Capture the cell that displays the provided text and extract its [x, y] central coordinate. 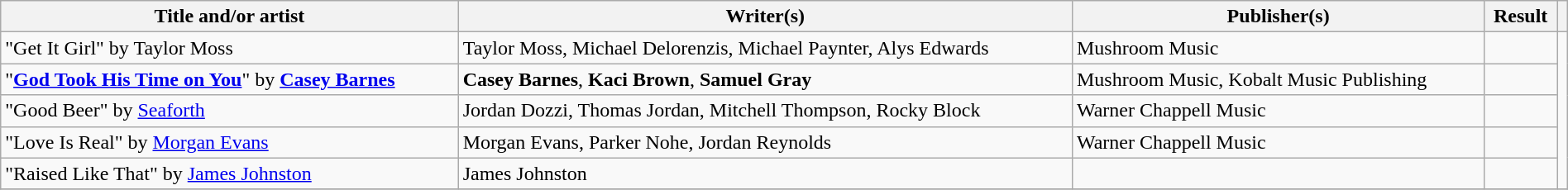
Title and/or artist [230, 17]
Result [1521, 17]
"God Took His Time on You" by Casey Barnes [230, 79]
Mushroom Music, Kobalt Music Publishing [1278, 79]
Jordan Dozzi, Thomas Jordan, Mitchell Thompson, Rocky Block [765, 111]
"Good Beer" by Seaforth [230, 111]
Casey Barnes, Kaci Brown, Samuel Gray [765, 79]
"Get It Girl" by Taylor Moss [230, 48]
"Raised Like That" by James Johnston [230, 173]
Morgan Evans, Parker Nohe, Jordan Reynolds [765, 142]
Publisher(s) [1278, 17]
Taylor Moss, Michael Delorenzis, Michael Paynter, Alys Edwards [765, 48]
Writer(s) [765, 17]
James Johnston [765, 173]
Mushroom Music [1278, 48]
"Love Is Real" by Morgan Evans [230, 142]
